Output the [X, Y] coordinate of the center of the cell containing the given text.  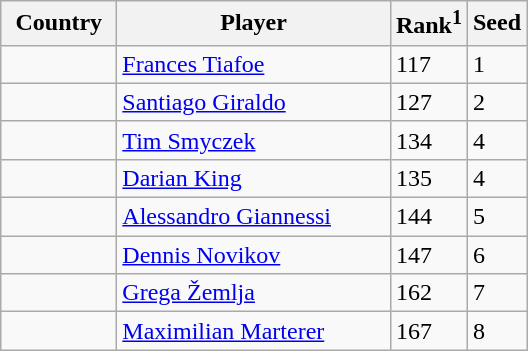
134 [428, 140]
Dennis Novikov [254, 255]
Tim Smyczek [254, 140]
Grega Žemlja [254, 293]
162 [428, 293]
Santiago Giraldo [254, 102]
7 [496, 293]
Player [254, 24]
Rank1 [428, 24]
1 [496, 64]
Alessandro Giannessi [254, 217]
8 [496, 331]
127 [428, 102]
2 [496, 102]
Darian King [254, 178]
167 [428, 331]
147 [428, 255]
Country [59, 24]
5 [496, 217]
Maximilian Marterer [254, 331]
144 [428, 217]
135 [428, 178]
117 [428, 64]
Frances Tiafoe [254, 64]
Seed [496, 24]
6 [496, 255]
